Return the (x, y) coordinate for the center point of the cell that contains the specified text.  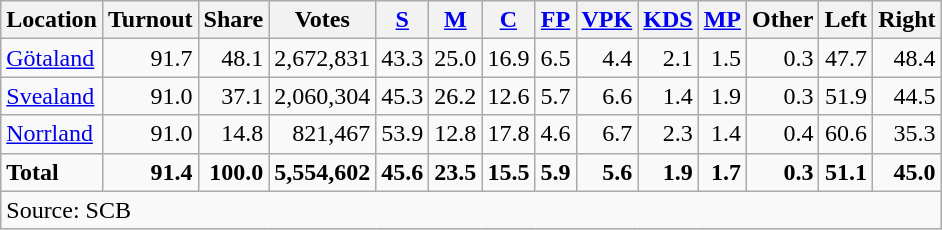
48.4 (907, 58)
C (508, 20)
45.3 (402, 96)
Götaland (52, 58)
5.6 (607, 172)
4.6 (556, 134)
44.5 (907, 96)
6.7 (607, 134)
14.8 (234, 134)
Norrland (52, 134)
Other (783, 20)
45.6 (402, 172)
1.7 (722, 172)
6.5 (556, 58)
5.7 (556, 96)
12.6 (508, 96)
VPK (607, 20)
12.8 (456, 134)
26.2 (456, 96)
2.3 (668, 134)
43.3 (402, 58)
45.0 (907, 172)
51.9 (846, 96)
Right (907, 20)
47.7 (846, 58)
Source: SCB (471, 210)
1.5 (722, 58)
KDS (668, 20)
2.1 (668, 58)
5,554,602 (322, 172)
25.0 (456, 58)
91.4 (150, 172)
48.1 (234, 58)
6.6 (607, 96)
821,467 (322, 134)
Svealand (52, 96)
17.8 (508, 134)
Turnout (150, 20)
Share (234, 20)
Location (52, 20)
53.9 (402, 134)
91.7 (150, 58)
MP (722, 20)
37.1 (234, 96)
Votes (322, 20)
16.9 (508, 58)
5.9 (556, 172)
2,060,304 (322, 96)
S (402, 20)
4.4 (607, 58)
Left (846, 20)
FP (556, 20)
Total (52, 172)
23.5 (456, 172)
M (456, 20)
15.5 (508, 172)
2,672,831 (322, 58)
35.3 (907, 134)
60.6 (846, 134)
100.0 (234, 172)
0.4 (783, 134)
51.1 (846, 172)
